Detect which cell encompasses the target text, then output its [x, y] center coordinate. 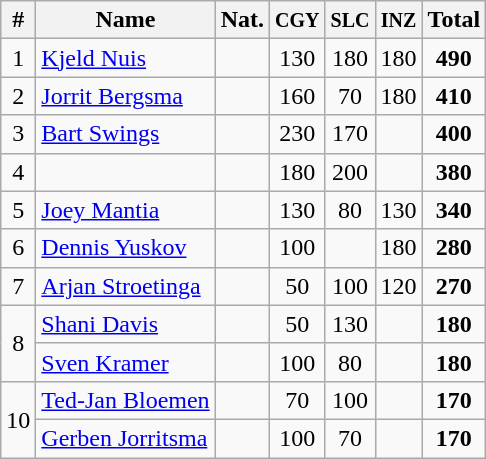
6 [18, 248]
2 [18, 96]
490 [454, 58]
Gerben Jorritsma [126, 438]
400 [454, 134]
4 [18, 172]
CGY [298, 20]
200 [350, 172]
340 [454, 210]
8 [18, 343]
380 [454, 172]
Dennis Yuskov [126, 248]
INZ [398, 20]
120 [398, 286]
280 [454, 248]
1 [18, 58]
Total [454, 20]
270 [454, 286]
7 [18, 286]
Nat. [242, 20]
Joey Mantia [126, 210]
Ted-Jan Bloemen [126, 400]
Name [126, 20]
Kjeld Nuis [126, 58]
5 [18, 210]
# [18, 20]
SLC [350, 20]
230 [298, 134]
3 [18, 134]
160 [298, 96]
10 [18, 419]
Arjan Stroetinga [126, 286]
Bart Swings [126, 134]
Sven Kramer [126, 362]
Jorrit Bergsma [126, 96]
410 [454, 96]
Shani Davis [126, 324]
